Extract the (X, Y) coordinate from the center of the cell holding the provided text.  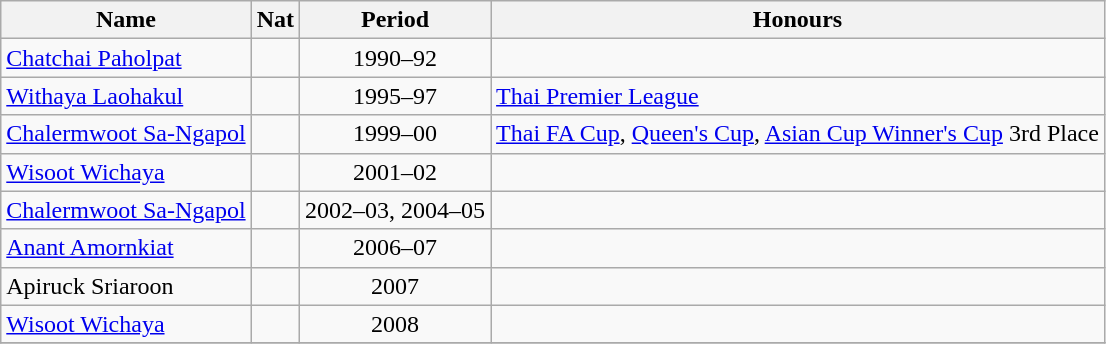
2007 (396, 286)
2006–07 (396, 248)
Nat (275, 20)
Chatchai Paholpat (126, 58)
Thai FA Cup, Queen's Cup, Asian Cup Winner's Cup 3rd Place (798, 134)
1995–97 (396, 96)
Name (126, 20)
Honours (798, 20)
Anant Amornkiat (126, 248)
2002–03, 2004–05 (396, 210)
Period (396, 20)
1990–92 (396, 58)
2008 (396, 324)
1999–00 (396, 134)
Withaya Laohakul (126, 96)
Apiruck Sriaroon (126, 286)
Thai Premier League (798, 96)
2001–02 (396, 172)
